Output the (x, y) coordinate of the center of the cell containing the given text.  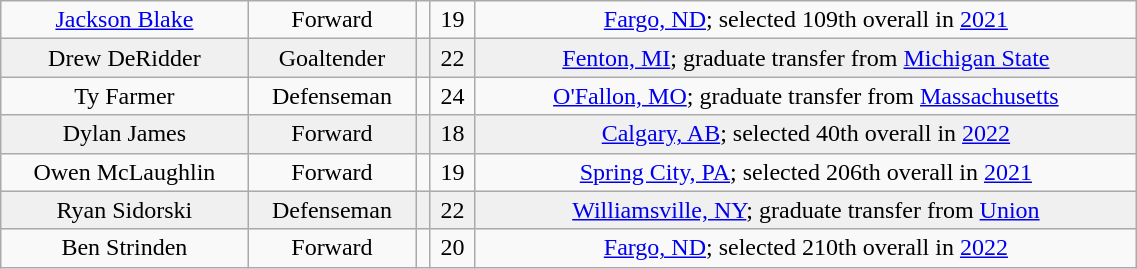
Calgary, AB; selected 40th overall in 2022 (806, 134)
18 (452, 134)
O'Fallon, MO; graduate transfer from Massachusetts (806, 96)
Owen McLaughlin (124, 172)
Fenton, MI; graduate transfer from Michigan State (806, 58)
Dylan James (124, 134)
Ty Farmer (124, 96)
Ryan Sidorski (124, 210)
Fargo, ND; selected 109th overall in 2021 (806, 20)
Ben Strinden (124, 248)
Goaltender (332, 58)
Williamsville, NY; graduate transfer from Union (806, 210)
Spring City, PA; selected 206th overall in 2021 (806, 172)
Drew DeRidder (124, 58)
20 (452, 248)
24 (452, 96)
Jackson Blake (124, 20)
Fargo, ND; selected 210th overall in 2022 (806, 248)
